Search for the cell housing the specified text and yield its (x, y) center coordinate. 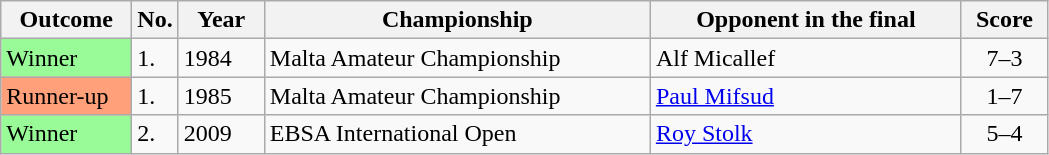
Paul Mifsud (806, 96)
1–7 (1004, 96)
1985 (221, 96)
EBSA International Open (457, 134)
5–4 (1004, 134)
2009 (221, 134)
No. (155, 20)
Score (1004, 20)
1984 (221, 58)
Roy Stolk (806, 134)
Year (221, 20)
Championship (457, 20)
Opponent in the final (806, 20)
Alf Micallef (806, 58)
Outcome (66, 20)
7–3 (1004, 58)
2. (155, 134)
Runner-up (66, 96)
